Scan for the cell matching the given text and deliver its (x, y) coordinate at center. 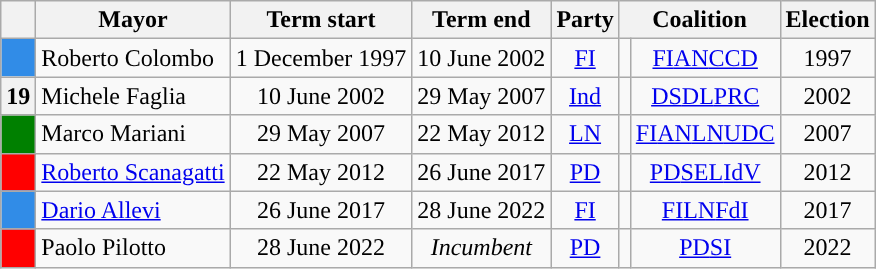
Dario Allevi (133, 210)
Incumbent (482, 248)
Roberto Colombo (133, 58)
Roberto Scanagatti (133, 172)
FILNFdI (705, 210)
Ind (585, 96)
Marco Mariani (133, 134)
FIANCCD (705, 58)
Party (585, 20)
1 December 1997 (321, 58)
2017 (828, 210)
DSDLPRC (705, 96)
PDSI (705, 248)
1997 (828, 58)
Term start (321, 20)
Term end (482, 20)
2002 (828, 96)
LN (585, 134)
Paolo Pilotto (133, 248)
Michele Faglia (133, 96)
2007 (828, 134)
PDSELIdV (705, 172)
FIANLNUDC (705, 134)
19 (18, 96)
2022 (828, 248)
Coalition (700, 20)
2012 (828, 172)
Mayor (133, 20)
Election (828, 20)
